Output the [X, Y] coordinate of the center of the cell containing the given text.  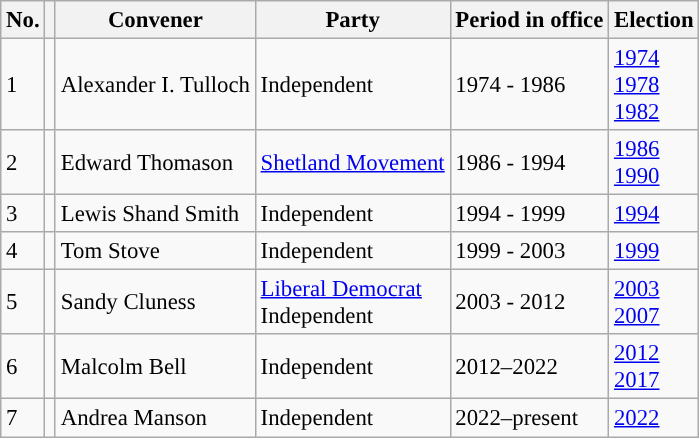
Election [654, 20]
Edward Thomason [155, 162]
5 [23, 302]
Malcolm Bell [155, 366]
2022 [654, 418]
3 [23, 214]
6 [23, 366]
1974 1978 1982 [654, 85]
1999 [654, 251]
1986 - 1994 [530, 162]
2012 2017 [654, 366]
Lewis Shand Smith [155, 214]
Party [352, 20]
Andrea Manson [155, 418]
1999 - 2003 [530, 251]
2003 2007 [654, 302]
2003 - 2012 [530, 302]
1986 1990 [654, 162]
Alexander I. Tulloch [155, 85]
1974 - 1986 [530, 85]
No. [23, 20]
1994 [654, 214]
2022–present [530, 418]
7 [23, 418]
2 [23, 162]
1 [23, 85]
Sandy Cluness [155, 302]
2012–2022 [530, 366]
Liberal Democrat Independent [352, 302]
Period in office [530, 20]
4 [23, 251]
Convener [155, 20]
Shetland Movement [352, 162]
1994 - 1999 [530, 214]
Tom Stove [155, 251]
